Return the [X, Y] coordinate for the center point of the cell that contains the specified text.  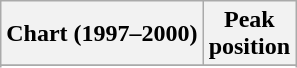
Chart (1997–2000) [102, 34]
Peakposition [249, 34]
